Pinpoint the cell where the given text exists, returning its [X, Y] midpoint coordinate. 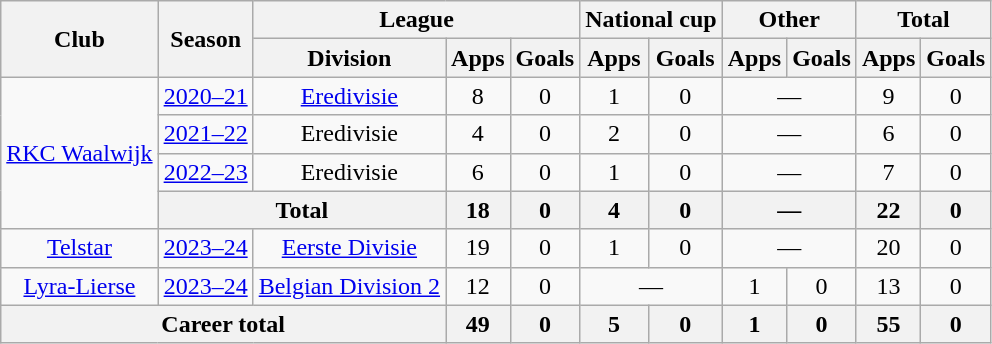
8 [478, 96]
Club [80, 39]
Other [789, 20]
55 [888, 324]
2022–23 [206, 172]
5 [614, 324]
2 [614, 134]
Career total [224, 324]
Eerste Divisie [349, 248]
2020–21 [206, 96]
9 [888, 96]
Lyra-Lierse [80, 286]
13 [888, 286]
League [416, 20]
20 [888, 248]
18 [478, 210]
Season [206, 39]
Telstar [80, 248]
7 [888, 172]
12 [478, 286]
2021–22 [206, 134]
22 [888, 210]
Division [349, 58]
RKC Waalwijk [80, 153]
49 [478, 324]
National cup [651, 20]
Belgian Division 2 [349, 286]
19 [478, 248]
